Search for the cell housing the specified text and yield its [X, Y] center coordinate. 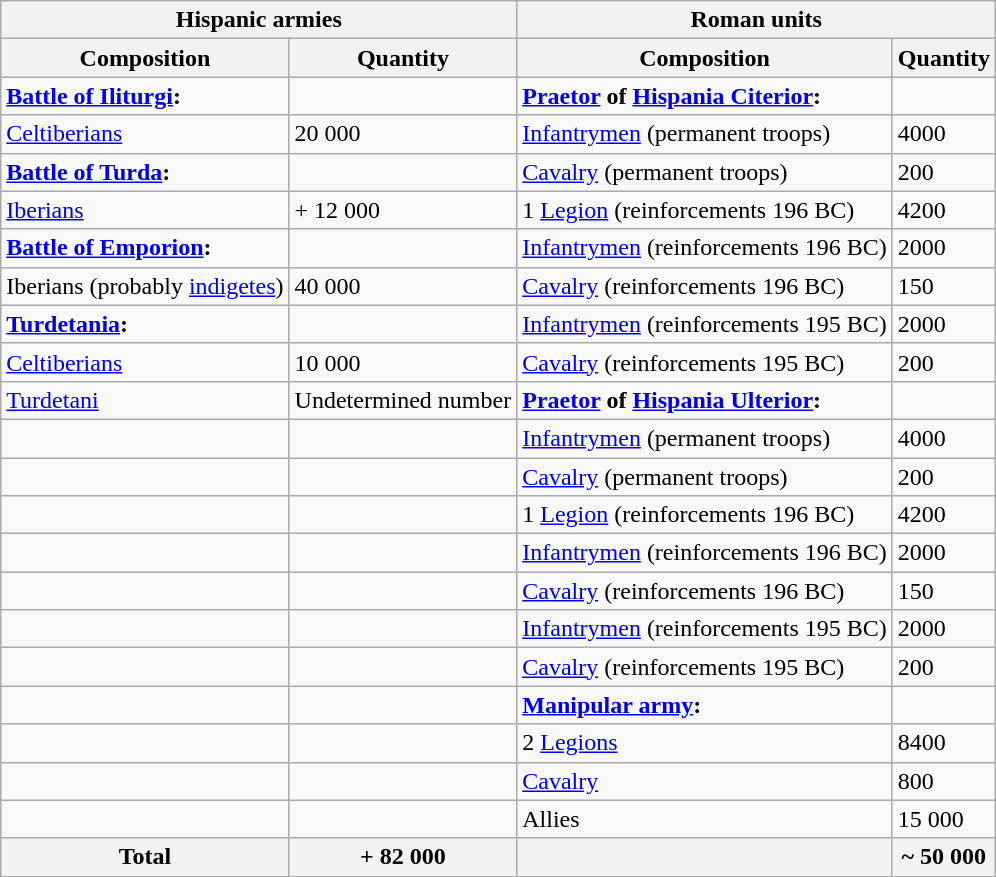
Turdetania: [145, 324]
Allies [705, 819]
Iberians [145, 210]
Praetor of Hispania Ulterior: [705, 400]
Roman units [756, 20]
800 [944, 781]
~ 50 000 [944, 857]
40 000 [403, 286]
Turdetani [145, 400]
Battle of Emporion: [145, 248]
Battle of Iliturgi: [145, 96]
Battle of Turda: [145, 172]
Hispanic armies [259, 20]
+ 12 000 [403, 210]
Praetor of Hispania Citerior: [705, 96]
Total [145, 857]
Cavalry [705, 781]
15 000 [944, 819]
Manipular army: [705, 705]
10 000 [403, 362]
Iberians (probably indigetes) [145, 286]
2 Legions [705, 743]
20 000 [403, 134]
+ 82 000 [403, 857]
8400 [944, 743]
Undetermined number [403, 400]
